Return [x, y] of the center of cell containing provided text 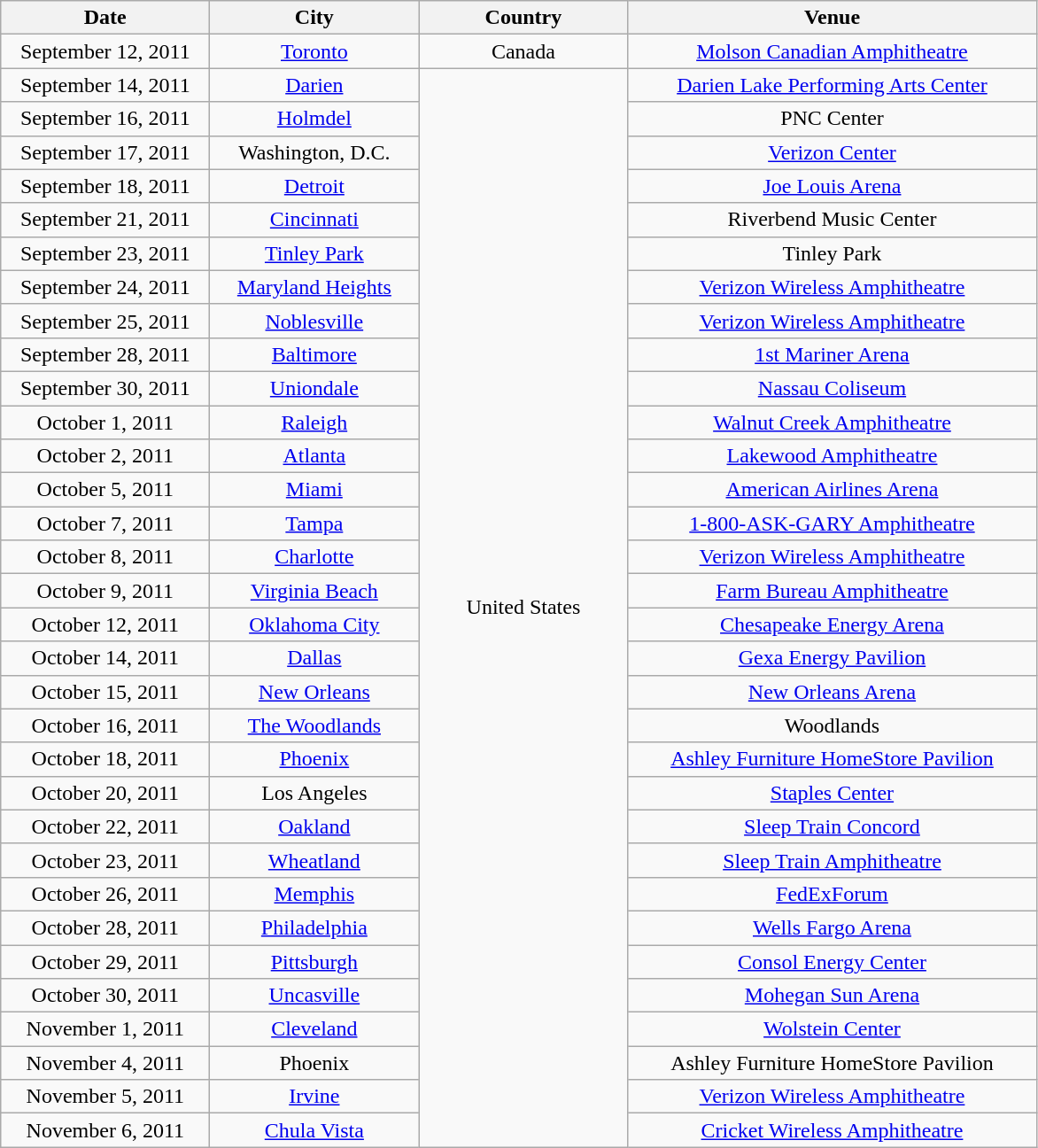
Tampa [314, 524]
Verizon Center [833, 152]
Nassau Coliseum [833, 388]
FedExForum [833, 894]
Washington, D.C. [314, 152]
Date [105, 18]
September 18, 2011 [105, 186]
Chesapeake Energy Arena [833, 624]
September 28, 2011 [105, 354]
October 30, 2011 [105, 996]
Woodlands [833, 725]
Sleep Train Concord [833, 826]
Wolstein Center [833, 1029]
October 16, 2011 [105, 725]
Memphis [314, 894]
October 9, 2011 [105, 591]
Molson Canadian Amphitheatre [833, 51]
Atlanta [314, 456]
Charlotte [314, 557]
Los Angeles [314, 793]
Irvine [314, 1097]
September 21, 2011 [105, 220]
October 22, 2011 [105, 826]
American Airlines Arena [833, 490]
November 6, 2011 [105, 1130]
Darien Lake Performing Arts Center [833, 85]
Riverbend Music Center [833, 220]
September 14, 2011 [105, 85]
October 1, 2011 [105, 423]
October 8, 2011 [105, 557]
September 16, 2011 [105, 119]
Uniondale [314, 388]
Staples Center [833, 793]
United States [523, 608]
Chula Vista [314, 1130]
September 25, 2011 [105, 321]
Raleigh [314, 423]
Walnut Creek Amphitheatre [833, 423]
Toronto [314, 51]
October 7, 2011 [105, 524]
Wheatland [314, 860]
Sleep Train Amphitheatre [833, 860]
October 15, 2011 [105, 692]
November 4, 2011 [105, 1063]
Dallas [314, 658]
Pittsburgh [314, 961]
November 5, 2011 [105, 1097]
Gexa Energy Pavilion [833, 658]
Virginia Beach [314, 591]
September 24, 2011 [105, 287]
October 23, 2011 [105, 860]
October 2, 2011 [105, 456]
October 18, 2011 [105, 759]
Country [523, 18]
New Orleans [314, 692]
September 30, 2011 [105, 388]
Holmdel [314, 119]
Oklahoma City [314, 624]
Detroit [314, 186]
Cleveland [314, 1029]
October 5, 2011 [105, 490]
City [314, 18]
October 14, 2011 [105, 658]
Wells Fargo Arena [833, 927]
September 17, 2011 [105, 152]
Miami [314, 490]
Consol Energy Center [833, 961]
1st Mariner Arena [833, 354]
Joe Louis Arena [833, 186]
September 23, 2011 [105, 253]
Farm Bureau Amphitheatre [833, 591]
Cricket Wireless Amphitheatre [833, 1130]
Venue [833, 18]
October 26, 2011 [105, 894]
Uncasville [314, 996]
Darien [314, 85]
October 12, 2011 [105, 624]
PNC Center [833, 119]
New Orleans Arena [833, 692]
Canada [523, 51]
Oakland [314, 826]
Philadelphia [314, 927]
October 28, 2011 [105, 927]
Noblesville [314, 321]
The Woodlands [314, 725]
Baltimore [314, 354]
Mohegan Sun Arena [833, 996]
October 20, 2011 [105, 793]
Maryland Heights [314, 287]
September 12, 2011 [105, 51]
November 1, 2011 [105, 1029]
Cincinnati [314, 220]
1-800-ASK-GARY Amphitheatre [833, 524]
October 29, 2011 [105, 961]
Lakewood Amphitheatre [833, 456]
